Identify which cell holds the provided text, then report its [x, y] central coordinate. 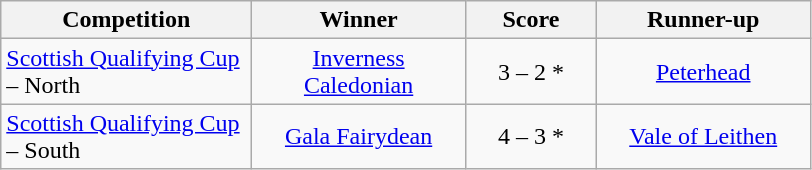
3 – 2 * [530, 72]
Score [530, 20]
Inverness Caledonian [359, 72]
Scottish Qualifying Cup – South [126, 136]
Competition [126, 20]
Scottish Qualifying Cup – North [126, 72]
Vale of Leithen [703, 136]
Gala Fairydean [359, 136]
Winner [359, 20]
Peterhead [703, 72]
4 – 3 * [530, 136]
Runner-up [703, 20]
